Locate the cell with the specified text and output its (X, Y) center coordinate. 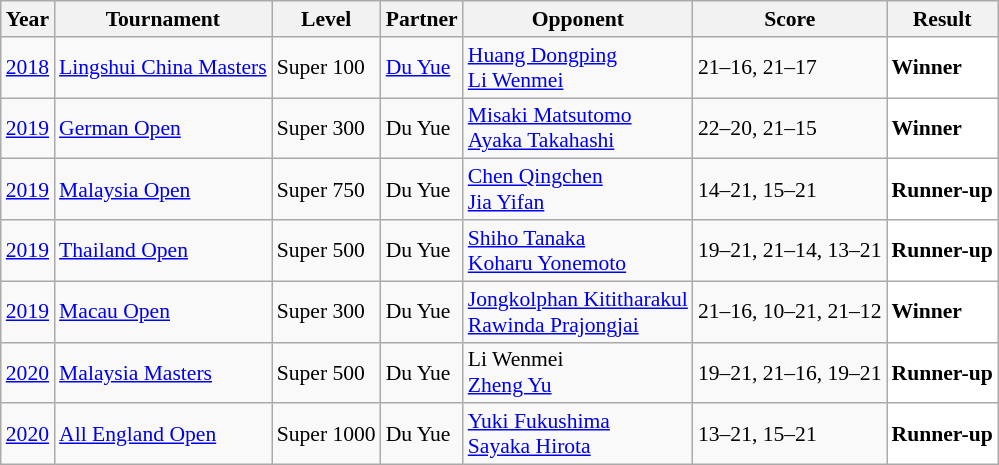
Yuki Fukushima Sayaka Hirota (578, 434)
Malaysia Open (163, 190)
2018 (28, 68)
Tournament (163, 19)
Macau Open (163, 312)
Super 750 (326, 190)
Li Wenmei Zheng Yu (578, 372)
22–20, 21–15 (790, 128)
Super 1000 (326, 434)
Year (28, 19)
Level (326, 19)
Misaki Matsutomo Ayaka Takahashi (578, 128)
Opponent (578, 19)
German Open (163, 128)
Shiho Tanaka Koharu Yonemoto (578, 250)
19–21, 21–16, 19–21 (790, 372)
Score (790, 19)
19–21, 21–14, 13–21 (790, 250)
Jongkolphan Kititharakul Rawinda Prajongjai (578, 312)
Lingshui China Masters (163, 68)
Super 100 (326, 68)
Malaysia Masters (163, 372)
13–21, 15–21 (790, 434)
Partner (422, 19)
21–16, 21–17 (790, 68)
All England Open (163, 434)
Chen Qingchen Jia Yifan (578, 190)
14–21, 15–21 (790, 190)
Result (942, 19)
Huang Dongping Li Wenmei (578, 68)
21–16, 10–21, 21–12 (790, 312)
Thailand Open (163, 250)
